Locate the cell with the specified text and output its [x, y] center coordinate. 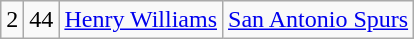
44 [42, 20]
Henry Williams [141, 20]
2 [12, 20]
San Antonio Spurs [318, 20]
